Return the [x, y] coordinate for the center point of the cell that contains the specified text.  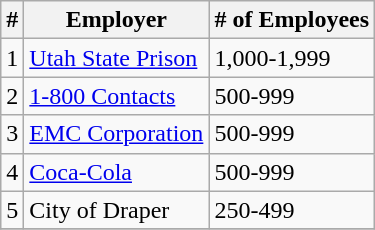
EMC Corporation [116, 134]
# [12, 20]
1-800 Contacts [116, 96]
Employer [116, 20]
1,000-1,999 [292, 58]
Utah State Prison [116, 58]
4 [12, 172]
5 [12, 210]
3 [12, 134]
250-499 [292, 210]
City of Draper [116, 210]
Coca-Cola [116, 172]
1 [12, 58]
2 [12, 96]
# of Employees [292, 20]
